Pinpoint the cell where the given text exists, returning its [x, y] midpoint coordinate. 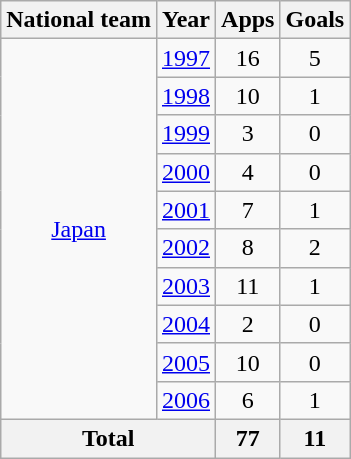
3 [248, 134]
2003 [186, 286]
5 [315, 58]
Japan [79, 230]
77 [248, 438]
1998 [186, 96]
1997 [186, 58]
Year [186, 20]
2002 [186, 248]
7 [248, 210]
2005 [186, 362]
6 [248, 400]
2001 [186, 210]
2004 [186, 324]
2000 [186, 172]
4 [248, 172]
16 [248, 58]
Goals [315, 20]
Apps [248, 20]
National team [79, 20]
2006 [186, 400]
Total [108, 438]
8 [248, 248]
1999 [186, 134]
